Provide the (X, Y) coordinate of the cell's center where the given text is located.  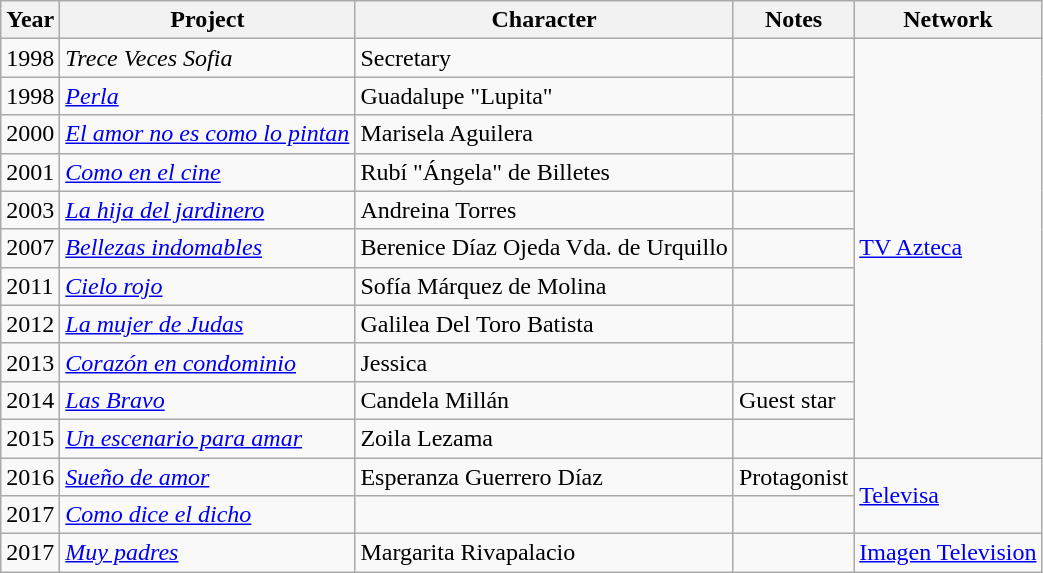
Year (30, 20)
Zoila Lezama (544, 438)
Como dice el dicho (208, 515)
2013 (30, 362)
Esperanza Guerrero Díaz (544, 477)
2003 (30, 210)
Project (208, 20)
Protagonist (793, 477)
Secretary (544, 58)
Sueño de amor (208, 477)
2001 (30, 172)
Marisela Aguilera (544, 134)
Televisa (948, 496)
Rubí "Ángela" de Billetes (544, 172)
La mujer de Judas (208, 324)
Notes (793, 20)
2012 (30, 324)
Bellezas indomables (208, 248)
Guadalupe "Lupita" (544, 96)
TV Azteca (948, 248)
Andreina Torres (544, 210)
Cielo rojo (208, 286)
Las Bravo (208, 400)
Network (948, 20)
Trece Veces Sofia (208, 58)
Sofía Márquez de Molina (544, 286)
Muy padres (208, 553)
El amor no es como lo pintan (208, 134)
2011 (30, 286)
La hija del jardinero (208, 210)
Guest star (793, 400)
2016 (30, 477)
Berenice Díaz Ojeda Vda. de Urquillo (544, 248)
Imagen Television (948, 553)
Corazón en condominio (208, 362)
Como en el cine (208, 172)
2000 (30, 134)
Candela Millán (544, 400)
2014 (30, 400)
Perla (208, 96)
2015 (30, 438)
Jessica (544, 362)
Character (544, 20)
Un escenario para amar (208, 438)
2007 (30, 248)
Margarita Rivapalacio (544, 553)
Galilea Del Toro Batista (544, 324)
